Extract the [x, y] coordinate from the center of the cell holding the provided text.  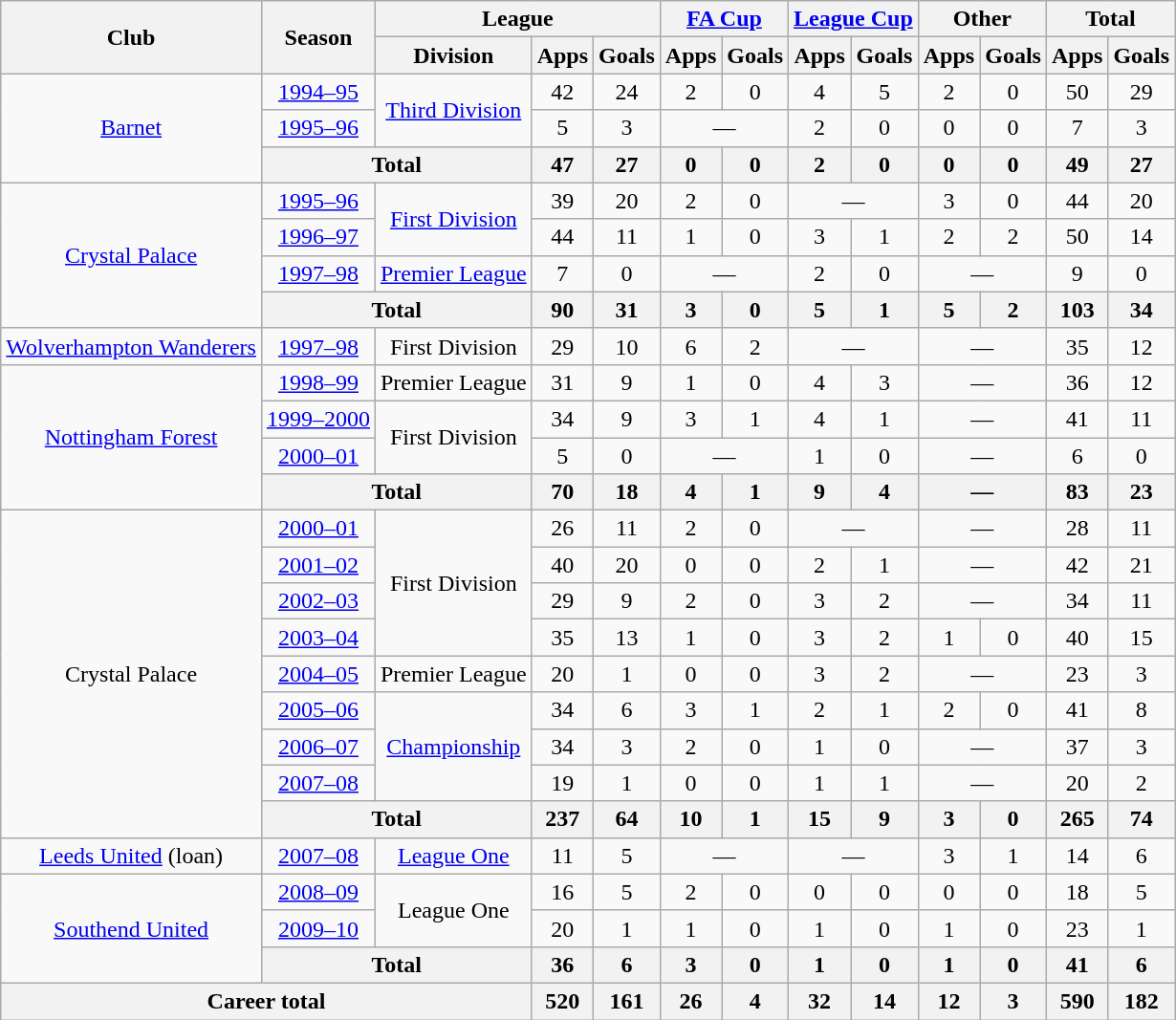
21 [1142, 565]
Championship [453, 747]
League Cup [854, 19]
24 [627, 92]
Season [317, 37]
2003–04 [317, 638]
Other [982, 19]
Wolverhampton Wanderers [132, 346]
83 [1077, 492]
2001–02 [317, 565]
Barnet [132, 128]
49 [1077, 164]
16 [562, 892]
Southend United [132, 928]
1994–95 [317, 92]
28 [1077, 529]
1998–99 [317, 382]
74 [1142, 819]
8 [1142, 710]
2005–06 [317, 710]
2004–05 [317, 674]
19 [562, 783]
FA Cup [724, 19]
237 [562, 819]
Career total [266, 1001]
520 [562, 1001]
265 [1077, 819]
182 [1142, 1001]
13 [627, 638]
2006–07 [317, 747]
161 [627, 1001]
Third Division [453, 110]
League [517, 19]
39 [562, 201]
Division [453, 55]
Nottingham Forest [132, 437]
Club [132, 37]
2008–09 [317, 892]
47 [562, 164]
90 [562, 310]
590 [1077, 1001]
32 [820, 1001]
Leeds United (loan) [132, 856]
1996–97 [317, 237]
103 [1077, 310]
1999–2000 [317, 419]
37 [1077, 747]
2009–10 [317, 928]
64 [627, 819]
2002–03 [317, 601]
70 [562, 492]
